Scan for the cell matching the given text and deliver its [X, Y] coordinate at center. 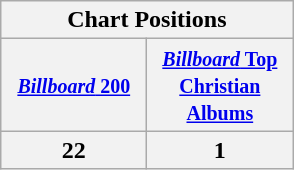
Billboard 200 [74, 85]
22 [74, 150]
1 [220, 150]
Chart Positions [147, 20]
Billboard Top Christian Albums [220, 85]
